Output the [x, y] coordinate of the center of the cell containing the given text.  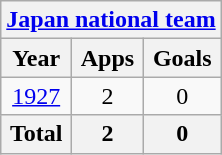
Goals [182, 58]
Japan national team [111, 20]
Apps [108, 58]
Year [36, 58]
1927 [36, 96]
Total [36, 134]
